Extract the (x, y) coordinate from the center of the cell holding the provided text.  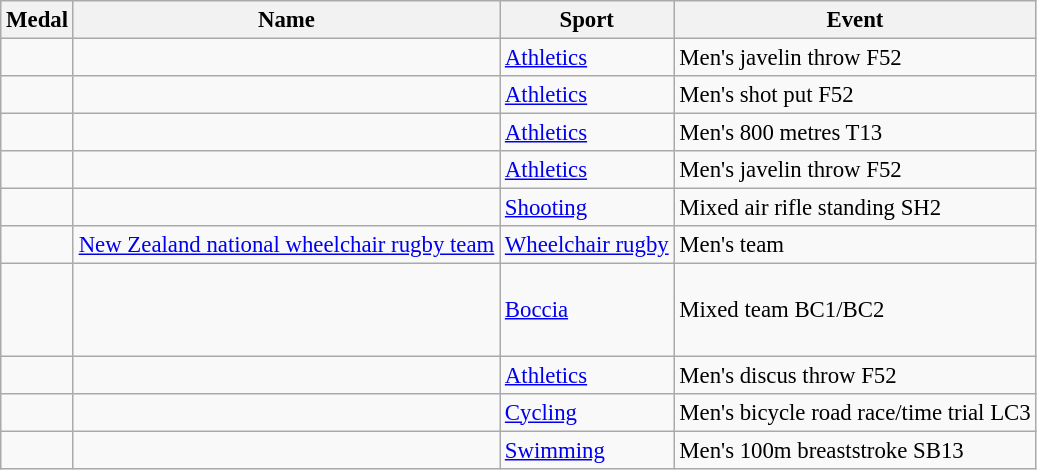
Wheelchair rugby (587, 245)
Men's team (855, 245)
Name (286, 20)
Sport (587, 20)
Boccia (587, 310)
Men's discus throw F52 (855, 375)
Mixed air rifle standing SH2 (855, 208)
Shooting (587, 208)
Mixed team BC1/BC2 (855, 310)
Swimming (587, 450)
Medal (38, 20)
Men's shot put F52 (855, 95)
Cycling (587, 412)
Men's 800 metres T13 (855, 133)
Men's 100m breaststroke SB13 (855, 450)
Event (855, 20)
Men's bicycle road race/time trial LC3 (855, 412)
New Zealand national wheelchair rugby team (286, 245)
